For the text-containing cell, return its midpoint in (X, Y) coordinate format. 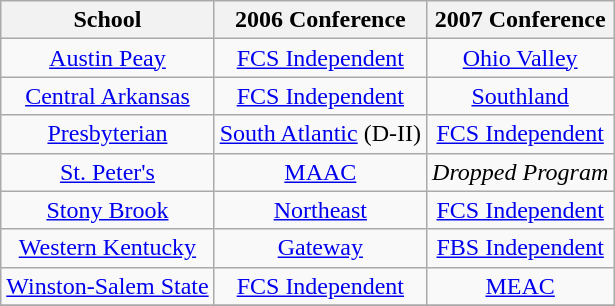
2006 Conference (320, 20)
South Atlantic (D-II) (320, 134)
Presbyterian (108, 134)
FBS Independent (520, 248)
Southland (520, 96)
Winston-Salem State (108, 286)
Stony Brook (108, 210)
Dropped Program (520, 172)
Western Kentucky (108, 248)
Gateway (320, 248)
School (108, 20)
Central Arkansas (108, 96)
MAAC (320, 172)
St. Peter's (108, 172)
Austin Peay (108, 58)
MEAC (520, 286)
Northeast (320, 210)
Ohio Valley (520, 58)
2007 Conference (520, 20)
